Extract the [X, Y] coordinate from the center of the cell holding the provided text.  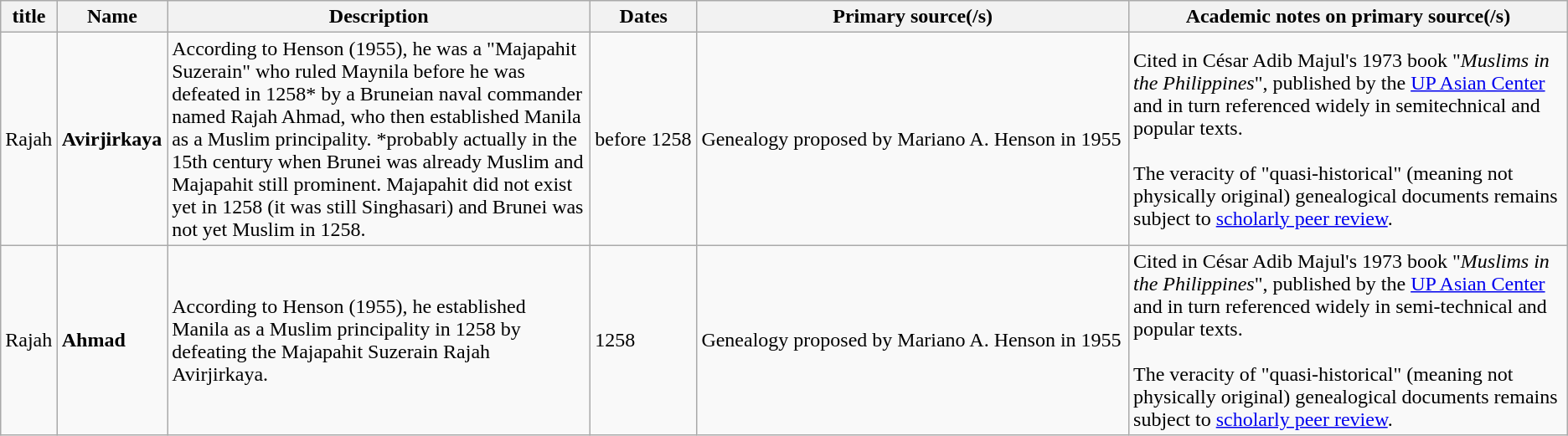
Description [379, 17]
title [28, 17]
before 1258 [643, 139]
Academic notes on primary source(/s) [1349, 17]
1258 [643, 340]
Name [112, 17]
Primary source(/s) [913, 17]
According to Henson (1955), he established Manila as a Muslim principality in 1258 by defeating the Majapahit Suzerain Rajah Avirjirkaya. [379, 340]
Avirjirkaya [112, 139]
Dates [643, 17]
Ahmad [112, 340]
